Scan for the cell matching the given text and deliver its [x, y] coordinate at center. 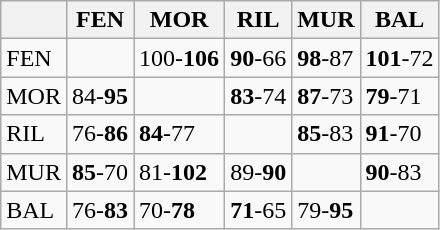
83-74 [258, 96]
85-83 [326, 134]
100-106 [180, 58]
87-73 [326, 96]
90-83 [400, 172]
84-95 [100, 96]
85-70 [100, 172]
89-90 [258, 172]
76-86 [100, 134]
79-71 [400, 96]
101-72 [400, 58]
71-65 [258, 210]
76-83 [100, 210]
90-66 [258, 58]
84-77 [180, 134]
91-70 [400, 134]
79-95 [326, 210]
81-102 [180, 172]
98-87 [326, 58]
70-78 [180, 210]
